Return the (x, y) coordinate for the center point of the cell that contains the specified text.  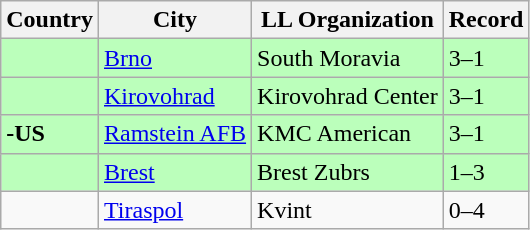
Ramstein AFB (174, 134)
LL Organization (348, 20)
KMC American (348, 134)
0–4 (486, 210)
City (174, 20)
Record (486, 20)
Brest Zubrs (348, 172)
South Moravia (348, 58)
-US (50, 134)
1–3 (486, 172)
Kirovohrad Center (348, 96)
Country (50, 20)
Brno (174, 58)
Kvint (348, 210)
Kirovohrad (174, 96)
Brest (174, 172)
Tiraspol (174, 210)
